For the text-containing cell, return its midpoint in (X, Y) coordinate format. 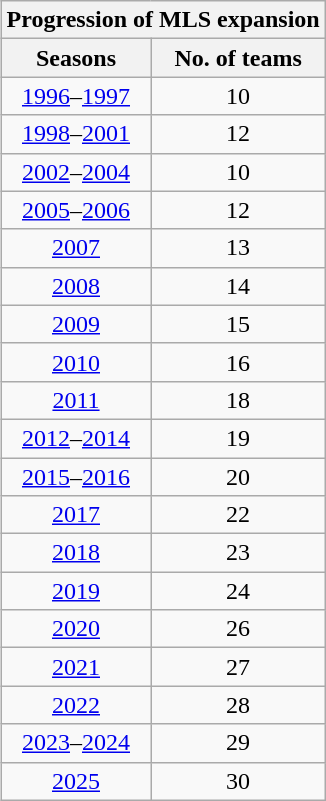
29 (238, 743)
1996–1997 (76, 96)
2020 (76, 629)
16 (238, 362)
2021 (76, 667)
2025 (76, 781)
1998–2001 (76, 134)
2018 (76, 553)
2017 (76, 515)
20 (238, 477)
30 (238, 781)
27 (238, 667)
2007 (76, 248)
2012–2014 (76, 438)
19 (238, 438)
Seasons (76, 58)
No. of teams (238, 58)
2008 (76, 286)
24 (238, 591)
28 (238, 705)
2022 (76, 705)
14 (238, 286)
Progression of MLS expansion (163, 20)
22 (238, 515)
2015–2016 (76, 477)
2011 (76, 400)
15 (238, 324)
2002–2004 (76, 172)
2010 (76, 362)
13 (238, 248)
2005–2006 (76, 210)
2009 (76, 324)
23 (238, 553)
2023–2024 (76, 743)
2019 (76, 591)
26 (238, 629)
18 (238, 400)
